Detect which cell encompasses the target text, then output its [x, y] center coordinate. 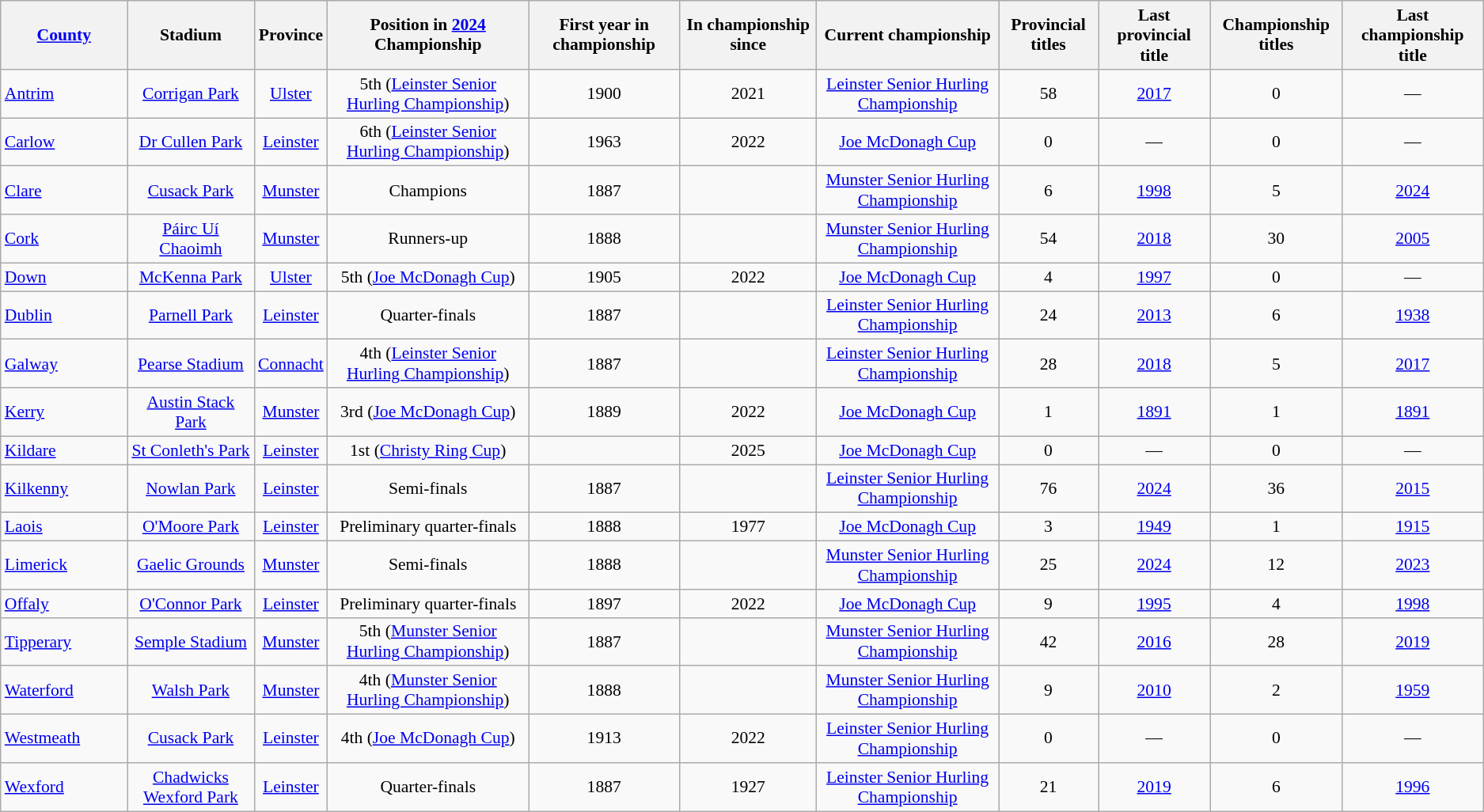
Province [291, 35]
Down [64, 277]
Offaly [64, 604]
54 [1049, 239]
Last provincial title [1154, 35]
2 [1276, 690]
2013 [1154, 315]
2005 [1413, 239]
Corrigan Park [191, 93]
McKenna Park [191, 277]
Cork [64, 239]
2010 [1154, 690]
Clare [64, 190]
1995 [1154, 604]
4th (Munster Senior Hurling Championship) [428, 690]
24 [1049, 315]
30 [1276, 239]
6th (Leinster Senior Hurling Championship) [428, 142]
Dr Cullen Park [191, 142]
St Conleth's Park [191, 450]
3 [1049, 527]
76 [1049, 489]
12 [1276, 565]
Carlow [64, 142]
1889 [605, 412]
5th (Munster Senior Hurling Championship) [428, 641]
County [64, 35]
42 [1049, 641]
58 [1049, 93]
2025 [749, 450]
1938 [1413, 315]
1915 [1413, 527]
Chadwicks Wexford Park [191, 787]
Kerry [64, 412]
Semple Stadium [191, 641]
1997 [1154, 277]
36 [1276, 489]
Antrim [64, 93]
4th (Joe McDonagh Cup) [428, 739]
1897 [605, 604]
Limerick [64, 565]
Champions [428, 190]
1st (Christy Ring Cup) [428, 450]
25 [1049, 565]
O'Connor Park [191, 604]
Laois [64, 527]
Gaelic Grounds [191, 565]
Last championship title [1413, 35]
Kildare [64, 450]
2015 [1413, 489]
Connacht [291, 364]
Championship titles [1276, 35]
2021 [749, 93]
Galway [64, 364]
21 [1049, 787]
In championship since [749, 35]
Position in 2024 Championship [428, 35]
Parnell Park [191, 315]
Kilkenny [64, 489]
Runners-up [428, 239]
Austin Stack Park [191, 412]
1913 [605, 739]
1963 [605, 142]
2016 [1154, 641]
4th (Leinster Senior Hurling Championship) [428, 364]
Dublin [64, 315]
Páirc Uí Chaoimh [191, 239]
5th (Leinster Senior Hurling Championship) [428, 93]
Pearse Stadium [191, 364]
1977 [749, 527]
Walsh Park [191, 690]
Wexford [64, 787]
Nowlan Park [191, 489]
1927 [749, 787]
1905 [605, 277]
Current championship [908, 35]
First year in championship [605, 35]
Tipperary [64, 641]
3rd (Joe McDonagh Cup) [428, 412]
Waterford [64, 690]
5th (Joe McDonagh Cup) [428, 277]
1996 [1413, 787]
1959 [1413, 690]
2023 [1413, 565]
1900 [605, 93]
Stadium [191, 35]
1949 [1154, 527]
Westmeath [64, 739]
Provincial titles [1049, 35]
O'Moore Park [191, 527]
